Identify which cell holds the provided text, then report its [X, Y] central coordinate. 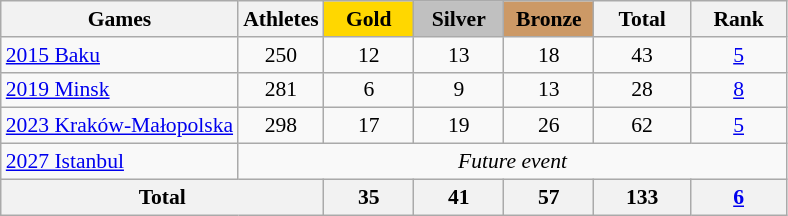
17 [369, 126]
43 [642, 55]
35 [369, 197]
Gold [369, 19]
Athletes [281, 19]
9 [459, 90]
19 [459, 126]
281 [281, 90]
18 [549, 55]
2019 Minsk [120, 90]
57 [549, 197]
28 [642, 90]
Future event [512, 162]
133 [642, 197]
2027 Istanbul [120, 162]
Bronze [549, 19]
2015 Baku [120, 55]
8 [738, 90]
41 [459, 197]
2023 Kraków-Małopolska [120, 126]
62 [642, 126]
Silver [459, 19]
Rank [738, 19]
12 [369, 55]
26 [549, 126]
298 [281, 126]
250 [281, 55]
Games [120, 19]
